Locate the cell with the specified text and output its [x, y] center coordinate. 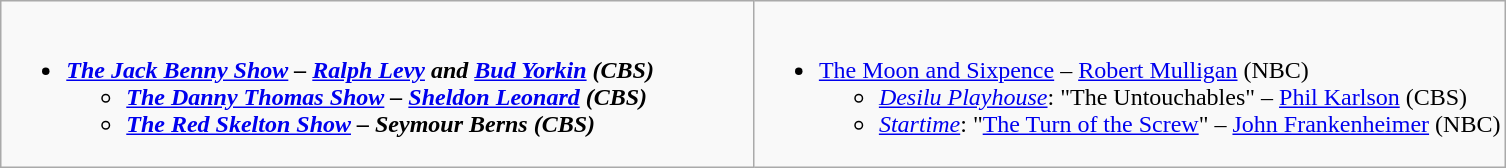
The Jack Benny Show – Ralph Levy and Bud Yorkin (CBS)The Danny Thomas Show – Sheldon Leonard (CBS)The Red Skelton Show – Seymour Berns (CBS) [378, 84]
